Capture the cell that displays the provided text and extract its [x, y] central coordinate. 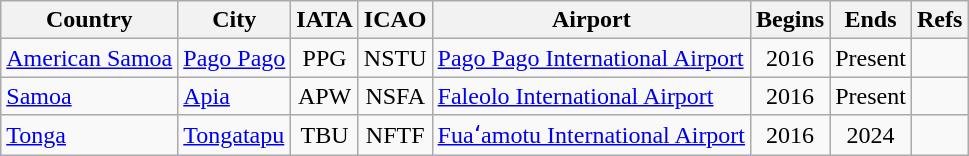
NSTU [395, 58]
NFTF [395, 135]
Apia [234, 96]
Ends [871, 20]
American Samoa [90, 58]
NSFA [395, 96]
2024 [871, 135]
Fuaʻamotu International Airport [591, 135]
IATA [325, 20]
Pago Pago International Airport [591, 58]
Tonga [90, 135]
Airport [591, 20]
ICAO [395, 20]
TBU [325, 135]
Begins [790, 20]
Faleolo International Airport [591, 96]
Tongatapu [234, 135]
Samoa [90, 96]
Refs [939, 20]
APW [325, 96]
Pago Pago [234, 58]
City [234, 20]
Country [90, 20]
PPG [325, 58]
